Extract the (X, Y) coordinate from the center of the cell holding the provided text.  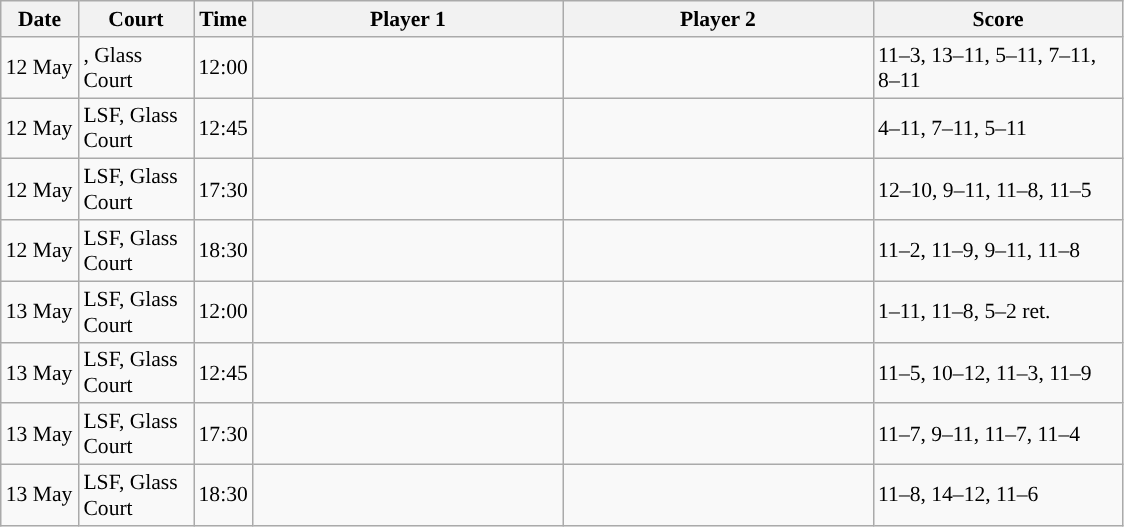
4–11, 7–11, 5–11 (998, 128)
Player 2 (718, 19)
, Glass Court (136, 68)
Date (40, 19)
11–7, 9–11, 11–7, 11–4 (998, 434)
1–11, 11–8, 5–2 ret. (998, 312)
11–8, 14–12, 11–6 (998, 496)
11–2, 11–9, 9–11, 11–8 (998, 250)
Court (136, 19)
11–5, 10–12, 11–3, 11–9 (998, 372)
Time (224, 19)
12–10, 9–11, 11–8, 11–5 (998, 190)
Player 1 (408, 19)
11–3, 13–11, 5–11, 7–11, 8–11 (998, 68)
Score (998, 19)
